Return the [X, Y] coordinate for the center point of the cell that contains the specified text.  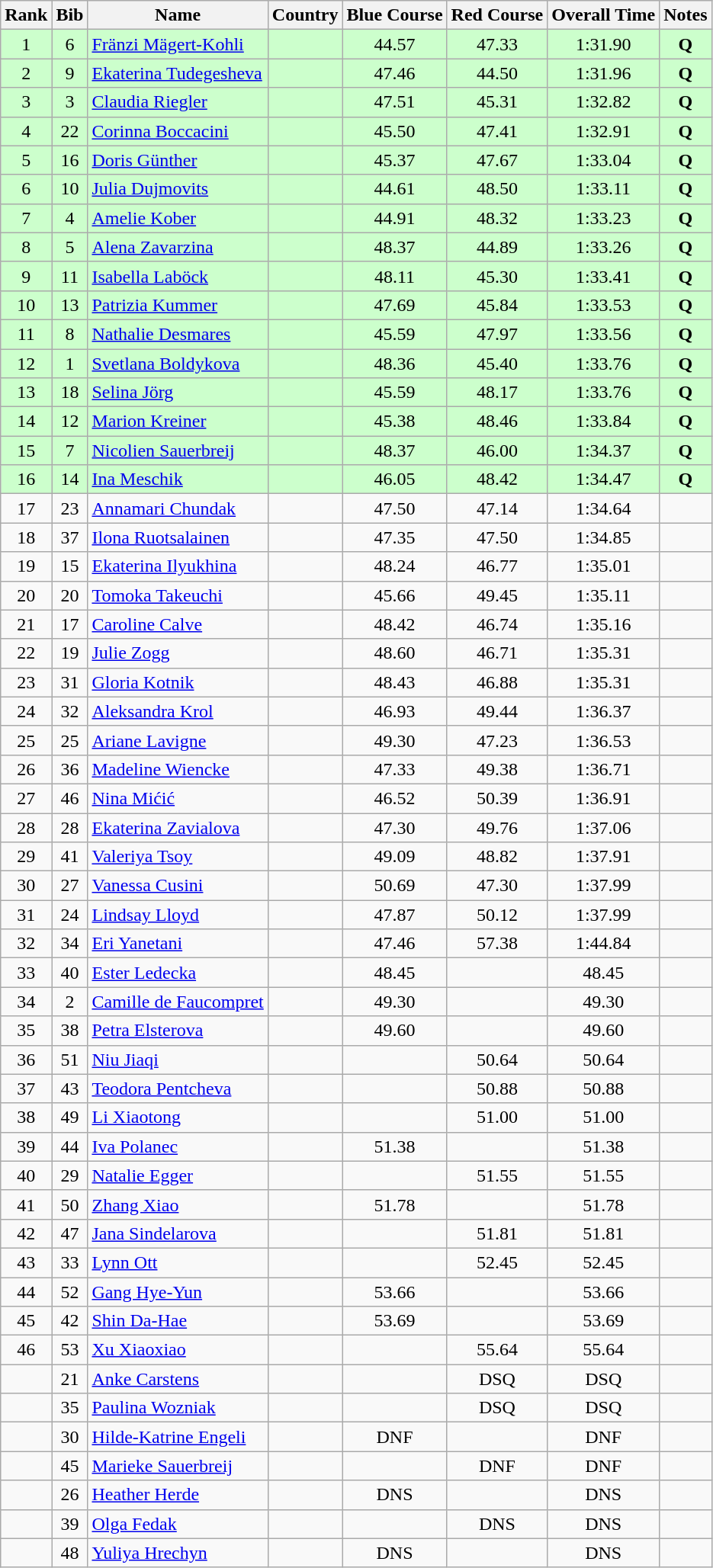
Isabella Laböck [178, 276]
Ekaterina Zavialova [178, 827]
Svetlana Boldykova [178, 364]
Julie Zogg [178, 653]
Tomoka Takeuchi [178, 595]
Gang Hye-Yun [178, 1292]
46.05 [395, 479]
Patrizia Kummer [178, 305]
Madeline Wiencke [178, 769]
47.23 [497, 740]
1:31.90 [604, 44]
Camille de Faucompret [178, 1002]
Notes [686, 15]
47.14 [497, 508]
Hilde-Katrine Engeli [178, 1437]
48.60 [395, 653]
Lindsay Lloyd [178, 915]
Caroline Calve [178, 624]
44.89 [497, 247]
48.24 [395, 566]
Paulina Wozniak [178, 1408]
46.52 [395, 798]
45.66 [395, 595]
1:36.37 [604, 711]
48.11 [395, 276]
Rank [26, 15]
Lynn Ott [178, 1262]
1:33.11 [604, 189]
Zhang Xiao [178, 1204]
1:33.53 [604, 305]
Red Course [497, 15]
Olga Fedak [178, 1524]
Ekaterina Ilyukhina [178, 566]
49 [70, 1117]
1:34.37 [604, 451]
1:35.16 [604, 624]
Petra Elsterova [178, 1031]
48.32 [497, 218]
Corinna Boccacini [178, 131]
Eri Yanetani [178, 944]
47.51 [395, 102]
49.09 [395, 857]
Name [178, 15]
47 [70, 1233]
53 [70, 1350]
1:37.91 [604, 857]
46.77 [497, 566]
50.39 [497, 798]
1:34.85 [604, 537]
Blue Course [395, 15]
Selina Jörg [178, 393]
Valeriya Tsoy [178, 857]
Claudia Riegler [178, 102]
1:36.53 [604, 740]
Vanessa Cusini [178, 886]
Marieke Sauerbreij [178, 1466]
48.46 [497, 422]
Shin Da-Hae [178, 1321]
Nathalie Desmares [178, 334]
1:35.11 [604, 595]
Ilona Ruotsalainen [178, 537]
45.38 [395, 422]
45.50 [395, 131]
47.41 [497, 131]
Ina Meschik [178, 479]
47.97 [497, 334]
Li Xiaotong [178, 1117]
Iva Polanec [178, 1146]
49.76 [497, 827]
1:34.47 [604, 479]
47.35 [395, 537]
Anke Carstens [178, 1379]
Amelie Kober [178, 218]
46.93 [395, 711]
51 [70, 1060]
46.00 [497, 451]
46.71 [497, 653]
1:33.26 [604, 247]
Yuliya Hrechyn [178, 1553]
1:34.64 [604, 508]
45.84 [497, 305]
1:44.84 [604, 944]
46.88 [497, 682]
50.69 [395, 886]
Gloria Kotnik [178, 682]
Julia Dujmovits [178, 189]
Teodora Pentcheva [178, 1089]
45.31 [497, 102]
1:36.71 [604, 769]
45.40 [497, 364]
44.50 [497, 73]
Xu Xiaoxiao [178, 1350]
47.87 [395, 915]
Heather Herde [178, 1495]
Nicolien Sauerbreij [178, 451]
Overall Time [604, 15]
57.38 [497, 944]
52 [70, 1292]
Country [305, 15]
48.17 [497, 393]
45.30 [497, 276]
50.12 [497, 915]
1:35.01 [604, 566]
47.69 [395, 305]
48 [70, 1553]
1:32.91 [604, 131]
50 [70, 1204]
Doris Günther [178, 160]
48.36 [395, 364]
Natalie Egger [178, 1175]
Aleksandra Krol [178, 711]
44.57 [395, 44]
49.38 [497, 769]
46.74 [497, 624]
Annamari Chundak [178, 508]
Jana Sindelarova [178, 1233]
Marion Kreiner [178, 422]
1:31.96 [604, 73]
48.50 [497, 189]
Ester Ledecka [178, 973]
Ekaterina Tudegesheva [178, 73]
49.45 [497, 595]
Alena Zavarzina [178, 247]
1:32.82 [604, 102]
48.82 [497, 857]
Nina Mićić [178, 798]
44.91 [395, 218]
1:33.04 [604, 160]
47.67 [497, 160]
1:33.41 [604, 276]
45.37 [395, 160]
1:37.06 [604, 827]
1:36.91 [604, 798]
1:33.56 [604, 334]
44.61 [395, 189]
Bib [70, 15]
1:33.23 [604, 218]
49.44 [497, 711]
Ariane Lavigne [178, 740]
Niu Jiaqi [178, 1060]
1:33.84 [604, 422]
48.43 [395, 682]
Fränzi Mägert-Kohli [178, 44]
